Return the [x, y] coordinate for the center point of the cell that contains the specified text.  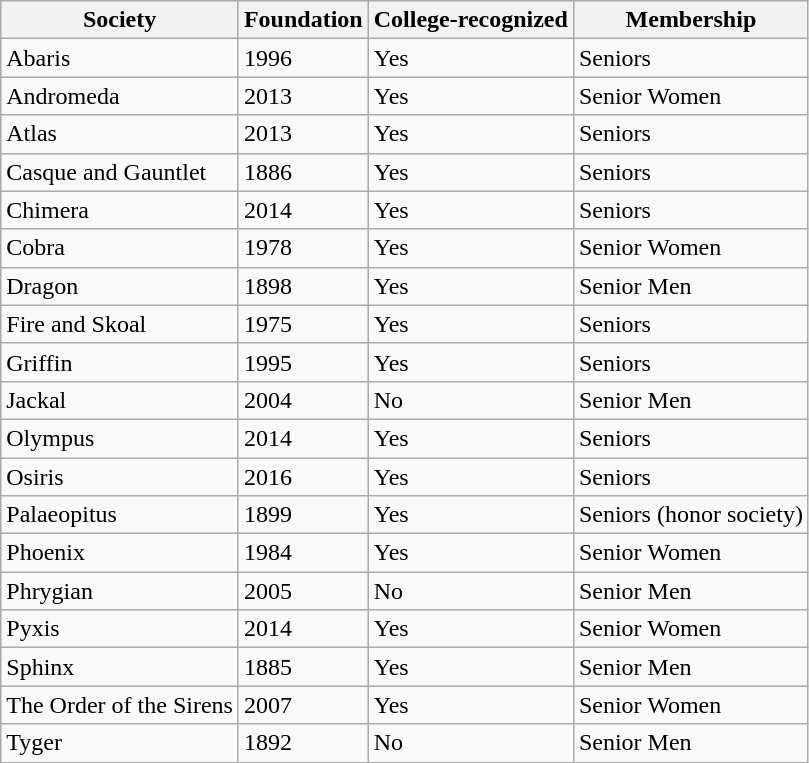
1886 [303, 172]
Membership [690, 20]
Seniors (honor society) [690, 515]
Atlas [120, 134]
Phrygian [120, 591]
2007 [303, 705]
College-recognized [470, 20]
Osiris [120, 477]
Griffin [120, 362]
1995 [303, 362]
Jackal [120, 400]
2016 [303, 477]
1899 [303, 515]
1984 [303, 553]
Foundation [303, 20]
Palaeopitus [120, 515]
The Order of the Sirens [120, 705]
1975 [303, 324]
1996 [303, 58]
2004 [303, 400]
Olympus [120, 438]
2005 [303, 591]
Chimera [120, 210]
Society [120, 20]
Andromeda [120, 96]
Fire and Skoal [120, 324]
1885 [303, 667]
Sphinx [120, 667]
1892 [303, 743]
Casque and Gauntlet [120, 172]
Cobra [120, 248]
1978 [303, 248]
Phoenix [120, 553]
Dragon [120, 286]
Pyxis [120, 629]
Tyger [120, 743]
1898 [303, 286]
Abaris [120, 58]
